Detect which cell encompasses the target text, then output its [x, y] center coordinate. 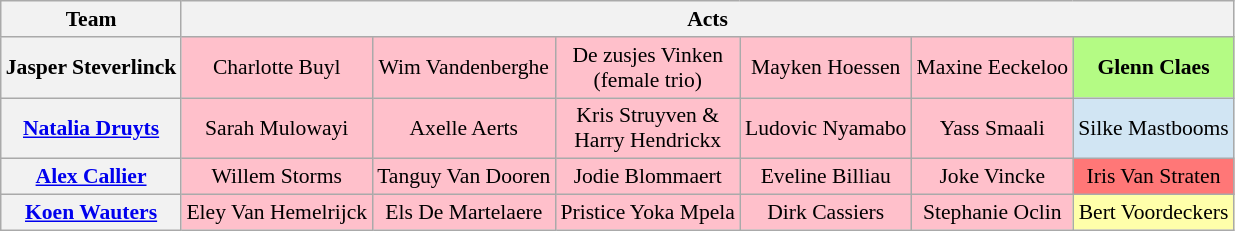
Tanguy Van Dooren [464, 177]
Team [92, 19]
Wim Vandenberghe [464, 68]
Acts [707, 19]
Sarah Mulowayi [276, 128]
Jodie Blommaert [648, 177]
Axelle Aerts [464, 128]
Pristice Yoka Mpela [648, 213]
Joke Vincke [992, 177]
Yass Smaali [992, 128]
Ludovic Nyamabo [826, 128]
Eley Van Hemelrijck [276, 213]
Willem Storms [276, 177]
Jasper Steverlinck [92, 68]
Glenn Claes [1154, 68]
Dirk Cassiers [826, 213]
Bert Voordeckers [1154, 213]
Charlotte Buyl [276, 68]
Alex Callier [92, 177]
Iris Van Straten [1154, 177]
Kris Struyven & Harry Hendrickx [648, 128]
Stephanie Oclin [992, 213]
Koen Wauters [92, 213]
Els De Martelaere [464, 213]
Silke Mastbooms [1154, 128]
De zusjes Vinken(female trio) [648, 68]
Eveline Billiau [826, 177]
Natalia Druyts [92, 128]
Maxine Eeckeloo [992, 68]
Mayken Hoessen [826, 68]
